For the text-containing cell, return its midpoint in (X, Y) coordinate format. 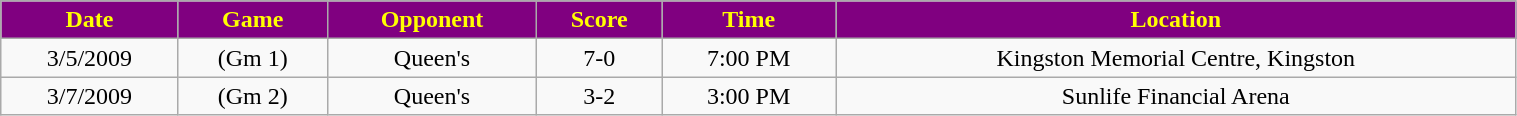
Date (90, 20)
Game (252, 20)
Time (749, 20)
Score (600, 20)
Sunlife Financial Arena (1176, 96)
Kingston Memorial Centre, Kingston (1176, 58)
3/5/2009 (90, 58)
(Gm 2) (252, 96)
(Gm 1) (252, 58)
3/7/2009 (90, 96)
Location (1176, 20)
3-2 (600, 96)
7-0 (600, 58)
3:00 PM (749, 96)
7:00 PM (749, 58)
Opponent (432, 20)
